From the cell containing the given text, extract its center point as (x, y) coordinate. 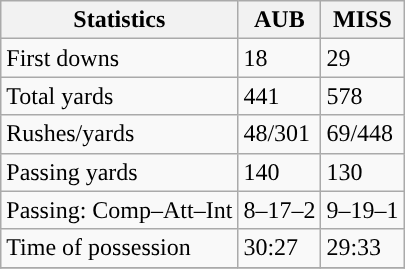
Time of possession (120, 248)
AUB (280, 20)
Total yards (120, 96)
29:33 (362, 248)
30:27 (280, 248)
Rushes/yards (120, 134)
140 (280, 172)
130 (362, 172)
MISS (362, 20)
578 (362, 96)
48/301 (280, 134)
First downs (120, 58)
Passing: Comp–Att–Int (120, 210)
Passing yards (120, 172)
Statistics (120, 20)
9–19–1 (362, 210)
8–17–2 (280, 210)
69/448 (362, 134)
441 (280, 96)
29 (362, 58)
18 (280, 58)
